Capture the cell that displays the provided text and extract its (x, y) central coordinate. 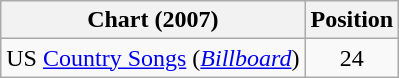
24 (352, 58)
Chart (2007) (153, 20)
Position (352, 20)
US Country Songs (Billboard) (153, 58)
